Return (X, Y) of the center of cell containing provided text 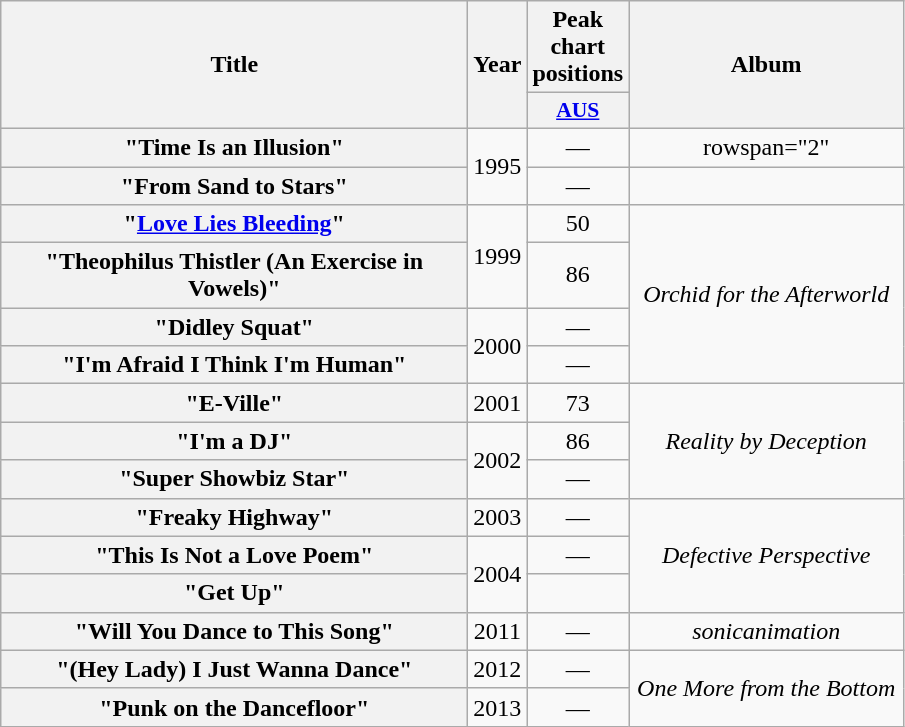
"Get Up" (234, 593)
AUS (578, 111)
"Punk on the Dancefloor" (234, 707)
2001 (498, 403)
"Didley Squat" (234, 327)
"Time Is an Illusion" (234, 147)
"I'm Afraid I Think I'm Human" (234, 365)
"Freaky Highway" (234, 517)
"I'm a DJ" (234, 441)
"Will You Dance to This Song" (234, 631)
"E-Ville" (234, 403)
2013 (498, 707)
One More from the Bottom (766, 688)
2002 (498, 460)
Album (766, 65)
Year (498, 65)
"This Is Not a Love Poem" (234, 555)
2000 (498, 346)
73 (578, 403)
rowspan="2" (766, 147)
2012 (498, 669)
sonicanimation (766, 631)
"Theophilus Thistler (An Exercise in Vowels)" (234, 276)
"From Sand to Stars" (234, 185)
1999 (498, 256)
Orchid for the Afterworld (766, 294)
"Love Lies Bleeding" (234, 224)
Peak chart positions (578, 47)
"(Hey Lady) I Just Wanna Dance" (234, 669)
50 (578, 224)
"Super Showbiz Star" (234, 479)
Reality by Deception (766, 441)
2003 (498, 517)
2011 (498, 631)
2004 (498, 574)
Defective Perspective (766, 555)
Title (234, 65)
1995 (498, 166)
